For the text-containing cell, return its midpoint in (X, Y) coordinate format. 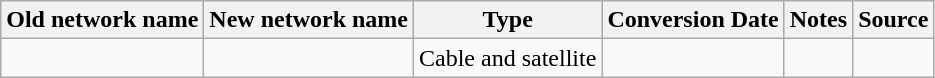
Conversion Date (693, 20)
Source (894, 20)
New network name (309, 20)
Type (508, 20)
Old network name (102, 20)
Notes (818, 20)
Cable and satellite (508, 58)
